Locate the cell with the specified text and output its (X, Y) center coordinate. 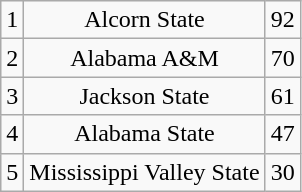
61 (282, 96)
Jackson State (144, 96)
47 (282, 134)
Mississippi Valley State (144, 172)
92 (282, 20)
Alabama State (144, 134)
Alabama A&M (144, 58)
Alcorn State (144, 20)
30 (282, 172)
5 (12, 172)
3 (12, 96)
70 (282, 58)
2 (12, 58)
1 (12, 20)
4 (12, 134)
